Locate the cell with the specified text and output its [x, y] center coordinate. 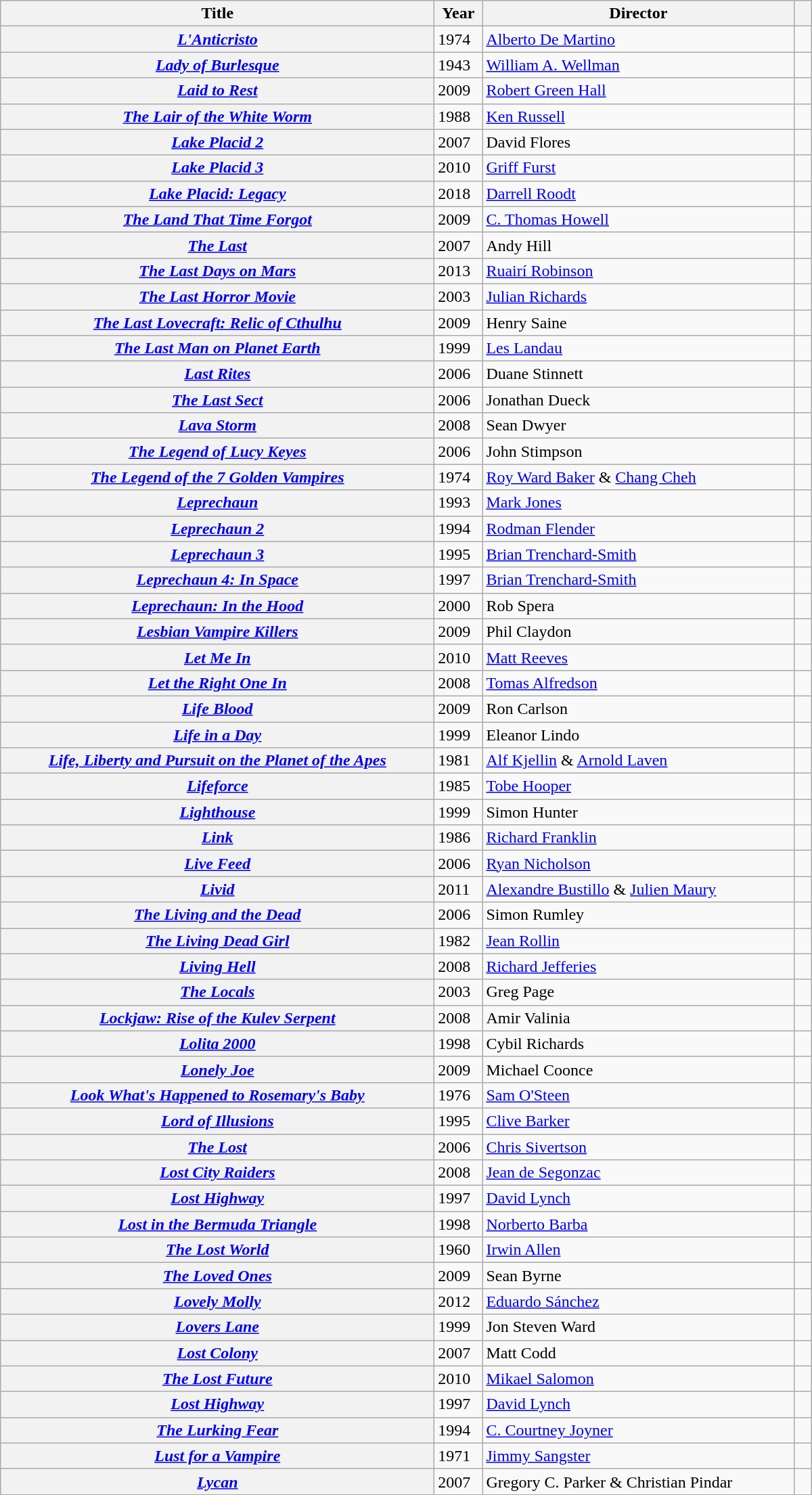
Matt Reeves [639, 657]
The Lost World [218, 1250]
2000 [459, 606]
The Lost [218, 1147]
Lovers Lane [218, 1327]
Lost in the Bermuda Triangle [218, 1224]
1943 [459, 65]
Life, Liberty and Pursuit on the Planet of the Apes [218, 761]
1971 [459, 1456]
Alexandre Bustillo & Julien Maury [639, 889]
Michael Coonce [639, 1069]
L'Anticristo [218, 39]
Robert Green Hall [639, 91]
Chris Sivertson [639, 1147]
Sean Dwyer [639, 426]
Live Feed [218, 864]
Richard Jefferies [639, 966]
The Lost Future [218, 1379]
The Living Dead Girl [218, 941]
Norberto Barba [639, 1224]
Ron Carlson [639, 709]
Living Hell [218, 966]
Lake Placid 3 [218, 168]
Henry Saine [639, 323]
The Last Days on Mars [218, 271]
The Last Sect [218, 400]
Jean Rollin [639, 941]
Lesbian Vampire Killers [218, 631]
1960 [459, 1250]
Tomas Alfredson [639, 683]
2018 [459, 194]
Gregory C. Parker & Christian Pindar [639, 1481]
Livid [218, 889]
Let Me In [218, 657]
Director [639, 14]
Year [459, 14]
Rodman Flender [639, 529]
Les Landau [639, 349]
Lighthouse [218, 812]
Lord of Illusions [218, 1121]
Look What's Happened to Rosemary's Baby [218, 1095]
Matt Codd [639, 1353]
2012 [459, 1301]
1985 [459, 786]
Eleanor Lindo [639, 734]
The Legend of Lucy Keyes [218, 451]
Lolita 2000 [218, 1044]
Lake Placid: Legacy [218, 194]
The Lurking Fear [218, 1430]
The Loved Ones [218, 1276]
Laid to Rest [218, 91]
Rob Spera [639, 606]
Ryan Nicholson [639, 864]
Jon Steven Ward [639, 1327]
Jonathan Dueck [639, 400]
1986 [459, 838]
Duane Stinnett [639, 374]
Life Blood [218, 709]
Leprechaun 4: In Space [218, 580]
Ken Russell [639, 116]
Roy Ward Baker & Chang Cheh [639, 477]
Lonely Joe [218, 1069]
Lycan [218, 1481]
Alf Kjellin & Arnold Laven [639, 761]
Simon Hunter [639, 812]
Link [218, 838]
Lake Placid 2 [218, 142]
The Lair of the White Worm [218, 116]
Lady of Burlesque [218, 65]
Tobe Hooper [639, 786]
The Land That Time Forgot [218, 219]
Griff Furst [639, 168]
Phil Claydon [639, 631]
Life in a Day [218, 734]
The Last Lovecraft: Relic of Cthulhu [218, 323]
Andy Hill [639, 245]
David Flores [639, 142]
Lost City Raiders [218, 1173]
Last Rites [218, 374]
1993 [459, 503]
Ruairí Robinson [639, 271]
C. Courtney Joyner [639, 1430]
Irwin Allen [639, 1250]
1976 [459, 1095]
The Last Man on Planet Earth [218, 349]
Lifeforce [218, 786]
Eduardo Sánchez [639, 1301]
Mikael Salomon [639, 1379]
Lost Colony [218, 1353]
The Living and the Dead [218, 915]
The Last Horror Movie [218, 296]
Sam O'Steen [639, 1095]
Alberto De Martino [639, 39]
Jean de Segonzac [639, 1173]
Simon Rumley [639, 915]
The Last [218, 245]
1982 [459, 941]
Julian Richards [639, 296]
Cybil Richards [639, 1044]
Let the Right One In [218, 683]
Richard Franklin [639, 838]
1981 [459, 761]
Amir Valinia [639, 1018]
Mark Jones [639, 503]
2011 [459, 889]
Lovely Molly [218, 1301]
The Locals [218, 992]
Lava Storm [218, 426]
Lockjaw: Rise of the Kulev Serpent [218, 1018]
Leprechaun 3 [218, 554]
Leprechaun: In the Hood [218, 606]
William A. Wellman [639, 65]
Sean Byrne [639, 1276]
Darrell Roodt [639, 194]
2013 [459, 271]
C. Thomas Howell [639, 219]
1988 [459, 116]
Jimmy Sangster [639, 1456]
Leprechaun [218, 503]
The Legend of the 7 Golden Vampires [218, 477]
Lust for a Vampire [218, 1456]
Greg Page [639, 992]
Clive Barker [639, 1121]
Leprechaun 2 [218, 529]
Title [218, 14]
John Stimpson [639, 451]
